Provide the (X, Y) coordinate of the cell's center where the given text is located.  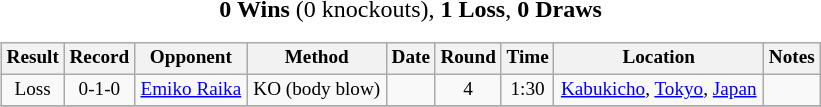
Round (468, 58)
Method (316, 58)
KO (body blow) (316, 90)
Time (528, 58)
4 (468, 90)
Result (32, 58)
Notes (792, 58)
Emiko Raika (192, 90)
Loss (32, 90)
0-1-0 (99, 90)
1:30 (528, 90)
Opponent (192, 58)
Date (410, 58)
Record (99, 58)
Location (659, 58)
Kabukicho, Tokyo, Japan (659, 90)
